Locate the cell with the specified text and output its (X, Y) center coordinate. 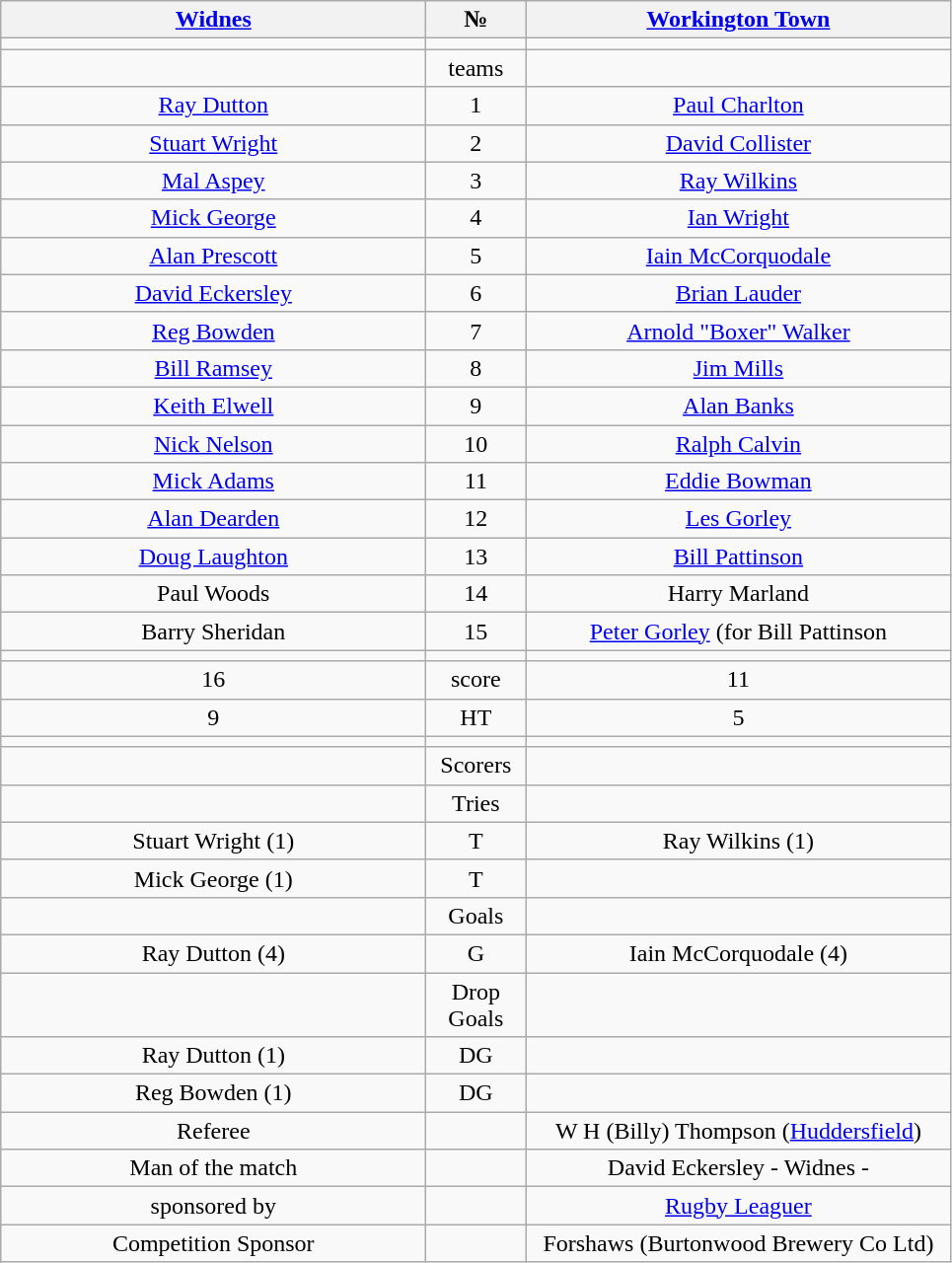
Rugby Leaguer (738, 1206)
Ray Wilkins (1) (738, 841)
Ralph Calvin (738, 443)
6 (476, 293)
№ (476, 20)
Ian Wright (738, 218)
Stuart Wright (1) (213, 841)
Ray Dutton (4) (213, 953)
Alan Banks (738, 406)
Jim Mills (738, 368)
Mick George (1) (213, 878)
Bill Pattinson (738, 557)
1 (476, 106)
Mick Adams (213, 482)
Man of the match (213, 1168)
Workington Town (738, 20)
7 (476, 331)
Ray Wilkins (738, 181)
HT (476, 717)
Doug Laughton (213, 557)
Reg Bowden (1) (213, 1093)
8 (476, 368)
Brian Lauder (738, 293)
Ray Dutton (1) (213, 1056)
Competition Sponsor (213, 1243)
Harry Marland (738, 594)
Mick George (213, 218)
16 (213, 680)
sponsored by (213, 1206)
Bill Ramsey (213, 368)
13 (476, 557)
14 (476, 594)
Barry Sheridan (213, 631)
2 (476, 143)
3 (476, 181)
Paul Woods (213, 594)
Keith Elwell (213, 406)
Alan Dearden (213, 519)
Nick Nelson (213, 443)
Arnold "Boxer" Walker (738, 331)
Widnes (213, 20)
David Eckersley - Widnes - (738, 1168)
Mal Aspey (213, 181)
Peter Gorley (for Bill Pattinson (738, 631)
10 (476, 443)
Tries (476, 803)
15 (476, 631)
David Collister (738, 143)
Eddie Bowman (738, 482)
Referee (213, 1131)
Stuart Wright (213, 143)
Goals (476, 916)
Ray Dutton (213, 106)
G (476, 953)
teams (476, 68)
score (476, 680)
4 (476, 218)
Iain McCorquodale (4) (738, 953)
Forshaws (Burtonwood Brewery Co Ltd) (738, 1243)
Alan Prescott (213, 256)
Reg Bowden (213, 331)
Scorers (476, 766)
Drop Goals (476, 1004)
12 (476, 519)
David Eckersley (213, 293)
Iain McCorquodale (738, 256)
W H (Billy) Thompson (Huddersfield) (738, 1131)
Paul Charlton (738, 106)
Les Gorley (738, 519)
